Capture the cell that displays the provided text and extract its (X, Y) central coordinate. 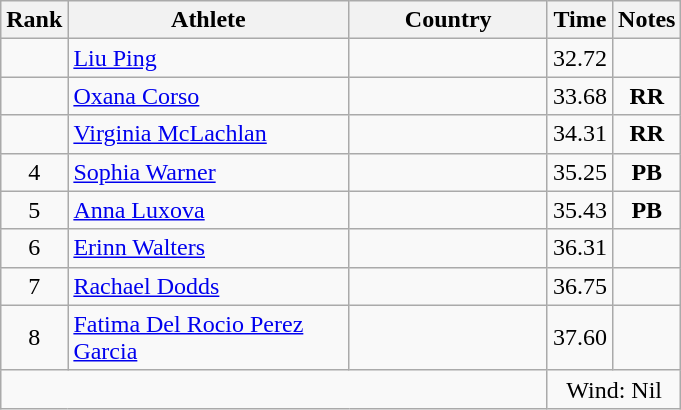
Virginia McLachlan (208, 134)
Oxana Corso (208, 96)
Anna Luxova (208, 210)
Rank (34, 20)
Erinn Walters (208, 248)
32.72 (580, 58)
34.31 (580, 134)
Athlete (208, 20)
Country (448, 20)
6 (34, 248)
8 (34, 338)
Rachael Dodds (208, 286)
Time (580, 20)
35.43 (580, 210)
33.68 (580, 96)
Sophia Warner (208, 172)
36.75 (580, 286)
5 (34, 210)
4 (34, 172)
37.60 (580, 338)
Wind: Nil (614, 389)
Notes (647, 20)
36.31 (580, 248)
35.25 (580, 172)
Liu Ping (208, 58)
Fatima Del Rocio Perez Garcia (208, 338)
7 (34, 286)
